Output the [X, Y] coordinate of the center of the cell containing the given text.  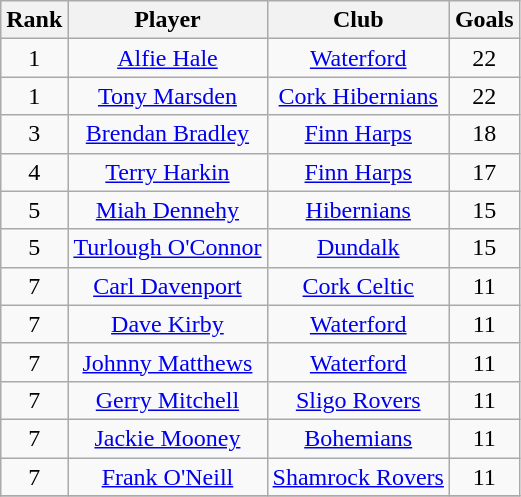
Player [168, 20]
Dundalk [358, 248]
Turlough O'Connor [168, 248]
Alfie Hale [168, 58]
Frank O'Neill [168, 477]
Terry Harkin [168, 172]
Jackie Mooney [168, 438]
Gerry Mitchell [168, 400]
Johnny Matthews [168, 362]
Dave Kirby [168, 324]
Tony Marsden [168, 96]
Carl Davenport [168, 286]
Shamrock Rovers [358, 477]
Brendan Bradley [168, 134]
Cork Hibernians [358, 96]
Miah Dennehy [168, 210]
Club [358, 20]
Goals [484, 20]
Hibernians [358, 210]
Bohemians [358, 438]
Sligo Rovers [358, 400]
4 [34, 172]
18 [484, 134]
Rank [34, 20]
3 [34, 134]
Cork Celtic [358, 286]
17 [484, 172]
